Find where the given text appears and provide that cell's center as (x, y) coordinate. 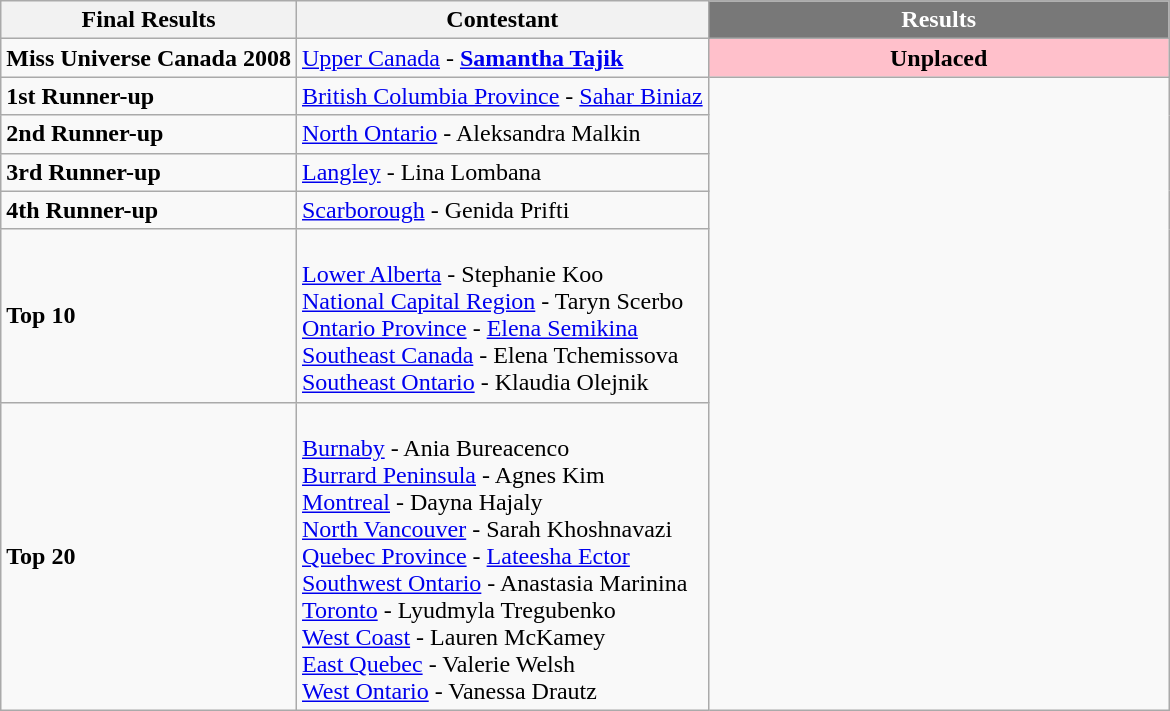
Top 20 (149, 556)
North Ontario - Aleksandra Malkin (502, 134)
Scarborough - Genida Prifti (502, 210)
Final Results (149, 20)
3rd Runner-up (149, 172)
Contestant (502, 20)
Top 10 (149, 316)
4th Runner-up (149, 210)
Langley - Lina Lombana (502, 172)
Miss Universe Canada 2008 (149, 58)
Upper Canada - Samantha Tajik (502, 58)
1st Runner-up (149, 96)
2nd Runner-up (149, 134)
Unplaced (938, 58)
British Columbia Province - Sahar Biniaz (502, 96)
Results (938, 20)
